Extract the [X, Y] coordinate from the center of the cell holding the provided text.  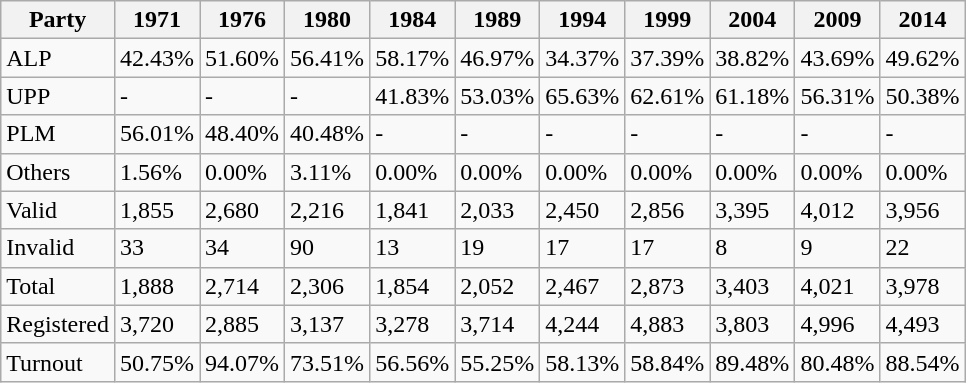
1971 [156, 20]
1984 [412, 20]
1999 [668, 20]
1,854 [412, 286]
4,493 [922, 324]
37.39% [668, 58]
22 [922, 248]
90 [328, 248]
61.18% [752, 96]
2,306 [328, 286]
4,244 [582, 324]
3,137 [328, 324]
40.48% [328, 134]
2,467 [582, 286]
34.37% [582, 58]
1,841 [412, 210]
2,714 [242, 286]
1976 [242, 20]
33 [156, 248]
56.56% [412, 362]
3,956 [922, 210]
88.54% [922, 362]
2,450 [582, 210]
2,033 [498, 210]
UPP [58, 96]
73.51% [328, 362]
Others [58, 172]
2014 [922, 20]
56.31% [838, 96]
1989 [498, 20]
3,803 [752, 324]
2009 [838, 20]
3,278 [412, 324]
3,720 [156, 324]
1,855 [156, 210]
3,978 [922, 286]
2,856 [668, 210]
58.17% [412, 58]
48.40% [242, 134]
49.62% [922, 58]
62.61% [668, 96]
41.83% [412, 96]
2004 [752, 20]
Turnout [58, 362]
56.01% [156, 134]
53.03% [498, 96]
3,395 [752, 210]
Total [58, 286]
4,012 [838, 210]
56.41% [328, 58]
3.11% [328, 172]
3,714 [498, 324]
ALP [58, 58]
9 [838, 248]
1,888 [156, 286]
80.48% [838, 362]
1.56% [156, 172]
46.97% [498, 58]
PLM [58, 134]
51.60% [242, 58]
94.07% [242, 362]
43.69% [838, 58]
2,052 [498, 286]
Party [58, 20]
1980 [328, 20]
42.43% [156, 58]
50.75% [156, 362]
4,021 [838, 286]
4,883 [668, 324]
4,996 [838, 324]
38.82% [752, 58]
2,873 [668, 286]
2,680 [242, 210]
58.84% [668, 362]
65.63% [582, 96]
Invalid [58, 248]
13 [412, 248]
8 [752, 248]
Valid [58, 210]
1994 [582, 20]
19 [498, 248]
3,403 [752, 286]
34 [242, 248]
58.13% [582, 362]
2,885 [242, 324]
Registered [58, 324]
50.38% [922, 96]
2,216 [328, 210]
55.25% [498, 362]
89.48% [752, 362]
